Locate the cell with the specified text and output its (x, y) center coordinate. 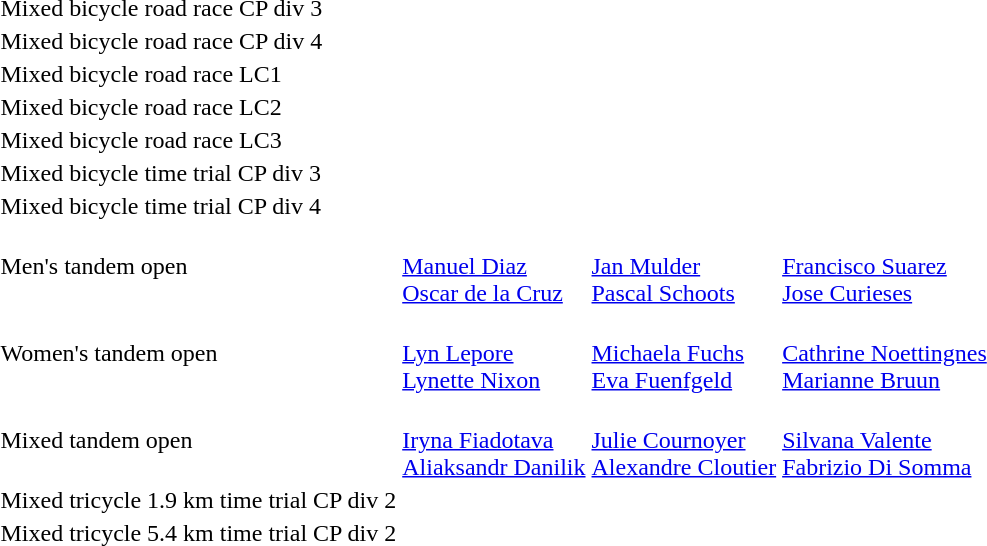
Julie Cournoyer Alexandre Cloutier (684, 440)
Manuel Diaz Oscar de la Cruz (494, 266)
Lyn Lepore Lynette Nixon (494, 353)
Jan Mulder Pascal Schoots (684, 266)
Michaela Fuchs Eva Fuenfgeld (684, 353)
Iryna Fiadotava Aliaksandr Danilik (494, 440)
